Scan for the cell matching the given text and deliver its (x, y) coordinate at center. 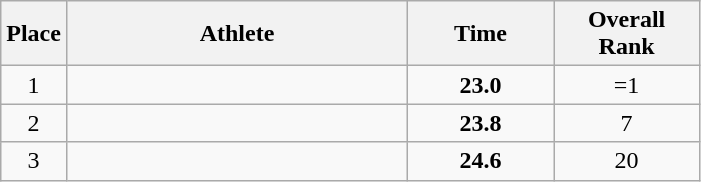
Athlete (236, 34)
=1 (627, 85)
Overall Rank (627, 34)
Time (481, 34)
3 (34, 161)
7 (627, 123)
23.8 (481, 123)
24.6 (481, 161)
Place (34, 34)
20 (627, 161)
23.0 (481, 85)
1 (34, 85)
2 (34, 123)
